Capture the cell that displays the provided text and extract its (x, y) central coordinate. 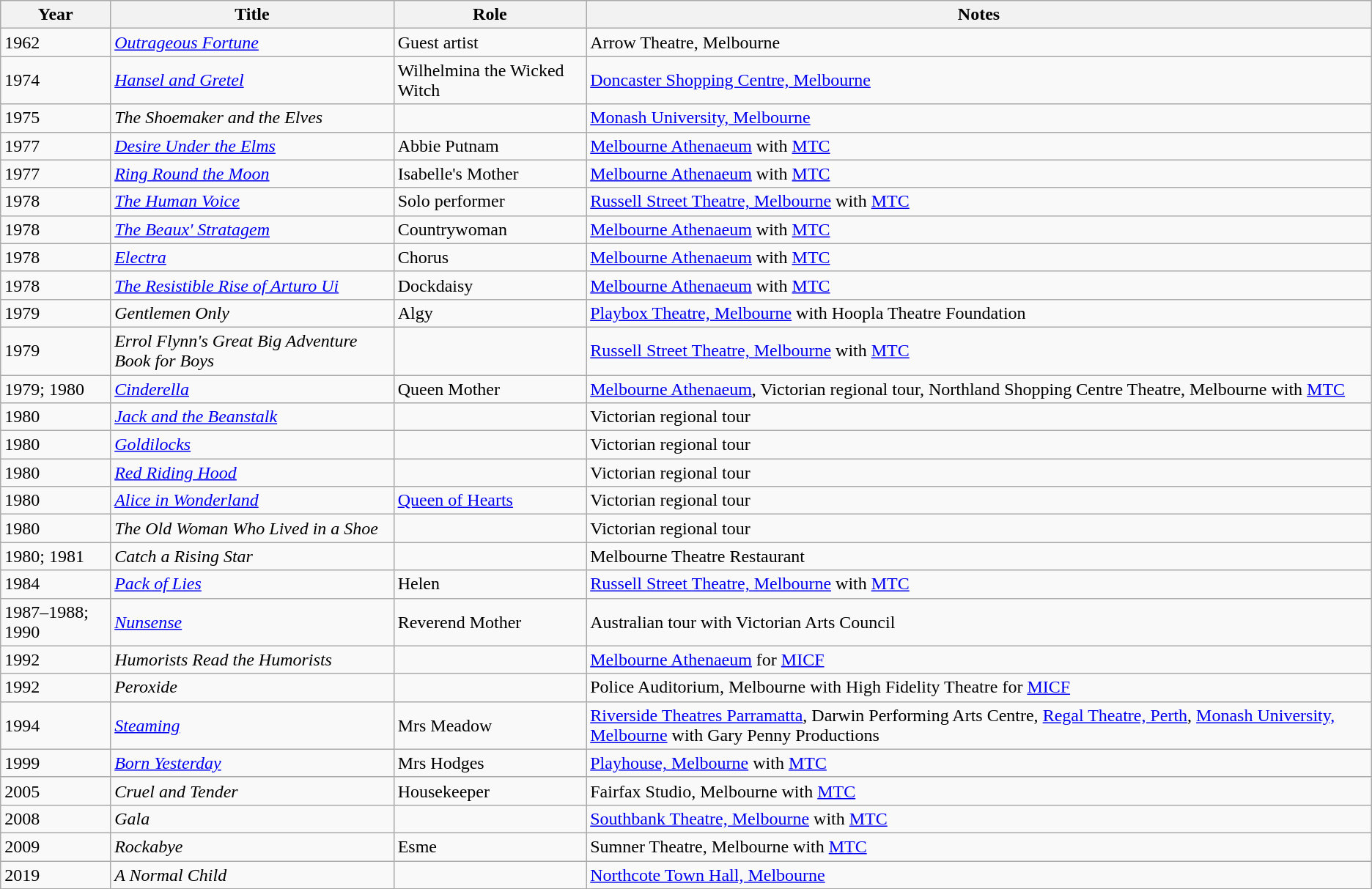
Melbourne Theatre Restaurant (979, 556)
Jack and the Beanstalk (252, 417)
The Human Voice (252, 202)
The Old Woman Who Lived in a Shoe (252, 528)
Solo performer (490, 202)
1987–1988; 1990 (56, 621)
Title (252, 15)
Year (56, 15)
1999 (56, 763)
Wilhelmina the Wicked Witch (490, 81)
Alice in Wonderland (252, 501)
2019 (56, 874)
Abbie Putnam (490, 146)
Dockdaisy (490, 285)
1962 (56, 43)
Arrow Theatre, Melbourne (979, 43)
The Resistible Rise of Arturo Ui (252, 285)
Northcote Town Hall, Melbourne (979, 874)
Melbourne Athenaeum for MICF (979, 660)
Peroxide (252, 687)
Nunsense (252, 621)
Queen of Hearts (490, 501)
Steaming (252, 726)
Guest artist (490, 43)
Melbourne Athenaeum, Victorian regional tour, Northland Shopping Centre Theatre, Melbourne with MTC (979, 389)
Gala (252, 819)
Catch a Rising Star (252, 556)
Born Yesterday (252, 763)
Notes (979, 15)
1979; 1980 (56, 389)
2009 (56, 846)
Humorists Read the Humorists (252, 660)
Ring Round the Moon (252, 174)
Cruel and Tender (252, 791)
Role (490, 15)
Esme (490, 846)
Electra (252, 257)
Housekeeper (490, 791)
Rockabye (252, 846)
Desire Under the Elms (252, 146)
Fairfax Studio, Melbourne with MTC (979, 791)
Riverside Theatres Parramatta, Darwin Performing Arts Centre, Regal Theatre, Perth, Monash University, Melbourne with Gary Penny Productions (979, 726)
Gentlemen Only (252, 313)
Sumner Theatre, Melbourne with MTC (979, 846)
Reverend Mother (490, 621)
Goldilocks (252, 445)
Hansel and Gretel (252, 81)
Outrageous Fortune (252, 43)
Mrs Meadow (490, 726)
Red Riding Hood (252, 473)
2005 (56, 791)
Isabelle's Mother (490, 174)
Police Auditorium, Melbourne with High Fidelity Theatre for MICF (979, 687)
The Beaux' Stratagem (252, 229)
The Shoemaker and the Elves (252, 118)
Chorus (490, 257)
1974 (56, 81)
Errol Flynn's Great Big Adventure Book for Boys (252, 350)
A Normal Child (252, 874)
2008 (56, 819)
1994 (56, 726)
Playbox Theatre, Melbourne with Hoopla Theatre Foundation (979, 313)
Monash University, Melbourne (979, 118)
Doncaster Shopping Centre, Melbourne (979, 81)
Australian tour with Victorian Arts Council (979, 621)
Southbank Theatre, Melbourne with MTC (979, 819)
1975 (56, 118)
Algy (490, 313)
Pack of Lies (252, 584)
Countrywoman (490, 229)
Playhouse, Melbourne with MTC (979, 763)
Helen (490, 584)
Cinderella (252, 389)
1984 (56, 584)
Mrs Hodges (490, 763)
Queen Mother (490, 389)
1980; 1981 (56, 556)
